Return (X, Y) of the center of cell containing provided text 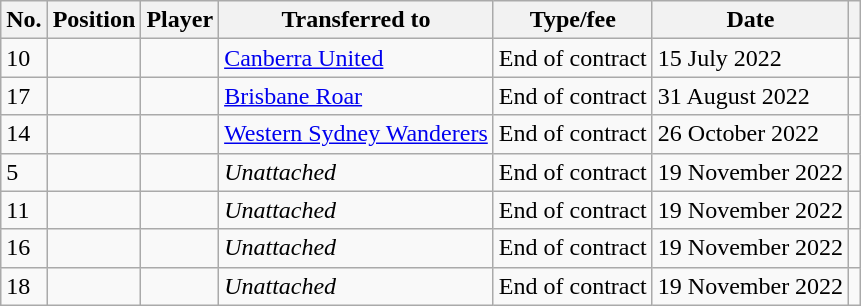
Player (180, 20)
Brisbane Roar (356, 96)
14 (24, 134)
15 July 2022 (750, 58)
Transferred to (356, 20)
18 (24, 286)
10 (24, 58)
No. (24, 20)
Canberra United (356, 58)
Type/fee (572, 20)
16 (24, 248)
31 August 2022 (750, 96)
Date (750, 20)
Position (94, 20)
11 (24, 210)
Western Sydney Wanderers (356, 134)
17 (24, 96)
26 October 2022 (750, 134)
5 (24, 172)
